Identify which cell holds the provided text, then report its [X, Y] central coordinate. 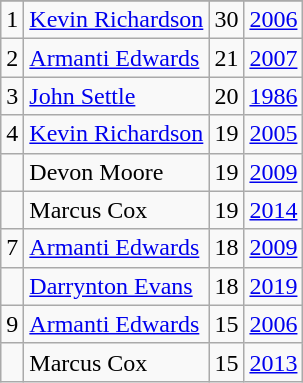
2014 [274, 210]
2013 [274, 362]
9 [12, 324]
2 [12, 58]
3 [12, 96]
4 [12, 134]
2005 [274, 134]
21 [226, 58]
1 [12, 20]
7 [12, 248]
Devon Moore [116, 172]
2019 [274, 286]
30 [226, 20]
1986 [274, 96]
Darrynton Evans [116, 286]
20 [226, 96]
John Settle [116, 96]
2007 [274, 58]
